Extract the (x, y) coordinate from the center of the cell holding the provided text.  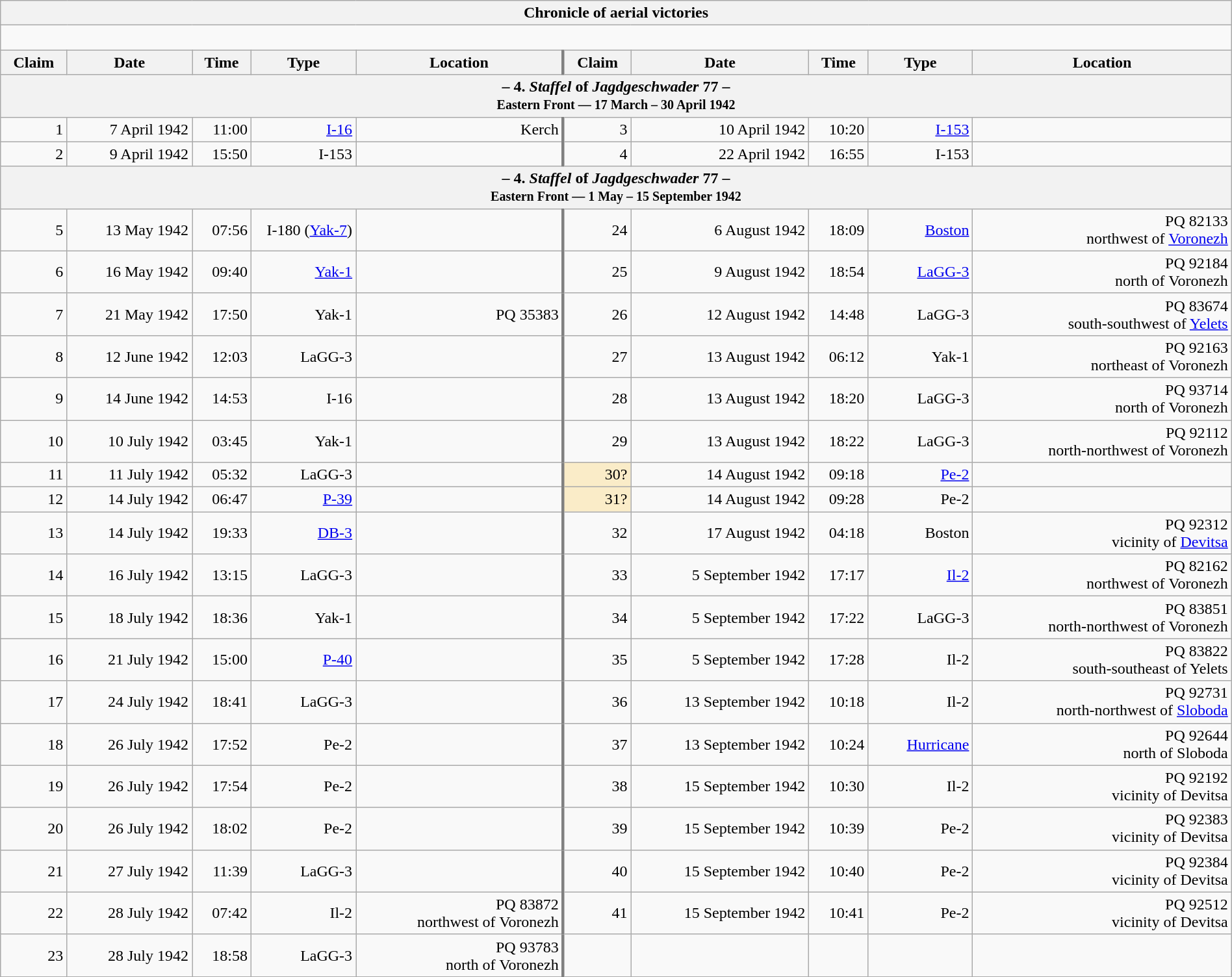
1 (34, 129)
11:00 (222, 129)
20 (34, 829)
PQ 92184 north of Voronezh (1102, 272)
05:32 (222, 475)
17:50 (222, 314)
9 August 1942 (720, 272)
24 July 1942 (130, 702)
9 April 1942 (130, 154)
10:20 (838, 129)
22 (34, 913)
18:36 (222, 617)
16 (34, 660)
PQ 35383 (460, 314)
09:28 (838, 500)
38 (597, 786)
PQ 92731 north-northwest of Sloboda (1102, 702)
6 (34, 272)
6 August 1942 (720, 230)
22 April 1942 (720, 154)
4 (597, 154)
11 (34, 475)
17 (34, 702)
PQ 83822 south-southeast of Yelets (1102, 660)
PQ 83872 northwest of Voronezh (460, 913)
14 June 1942 (130, 399)
PQ 92163 northeast of Voronezh (1102, 356)
14 (34, 576)
23 (34, 955)
14:48 (838, 314)
10:30 (838, 786)
16 July 1942 (130, 576)
17:17 (838, 576)
31? (597, 500)
12 (34, 500)
9 (34, 399)
5 (34, 230)
18:41 (222, 702)
3 (597, 129)
PQ 92384vicinity of Devitsa (1102, 870)
18:22 (838, 440)
07:42 (222, 913)
DB-3 (304, 533)
10 (34, 440)
18 (34, 744)
10:18 (838, 702)
PQ 92192vicinity of Devitsa (1102, 786)
18 July 1942 (130, 617)
PQ 92312vicinity of Devitsa (1102, 533)
10 July 1942 (130, 440)
16 May 1942 (130, 272)
18:02 (222, 829)
17:28 (838, 660)
27 July 1942 (130, 870)
– 4. Staffel of Jagdgeschwader 77 –Eastern Front — 17 March – 30 April 1942 (616, 96)
Chronicle of aerial victories (616, 13)
PQ 92383vicinity of Devitsa (1102, 829)
PQ 92644 north of Sloboda (1102, 744)
21 July 1942 (130, 660)
30? (597, 475)
Kerch (460, 129)
27 (597, 356)
10:40 (838, 870)
17:22 (838, 617)
PQ 92112 north-northwest of Voronezh (1102, 440)
09:40 (222, 272)
PQ 93714 north of Voronezh (1102, 399)
18:09 (838, 230)
06:47 (222, 500)
7 April 1942 (130, 129)
25 (597, 272)
15:00 (222, 660)
12 June 1942 (130, 356)
21 (34, 870)
12:03 (222, 356)
7 (34, 314)
21 May 1942 (130, 314)
15:50 (222, 154)
19 (34, 786)
11:39 (222, 870)
PQ 82162 northwest of Voronezh (1102, 576)
10:41 (838, 913)
11 July 1942 (130, 475)
– 4. Staffel of Jagdgeschwader 77 –Eastern Front — 1 May – 15 September 1942 (616, 187)
17:54 (222, 786)
13:15 (222, 576)
28 (597, 399)
03:45 (222, 440)
35 (597, 660)
14:53 (222, 399)
P-40 (304, 660)
15 (34, 617)
40 (597, 870)
10:24 (838, 744)
13 May 1942 (130, 230)
17:52 (222, 744)
07:56 (222, 230)
29 (597, 440)
36 (597, 702)
2 (34, 154)
39 (597, 829)
34 (597, 617)
24 (597, 230)
12 August 1942 (720, 314)
PQ 93783 north of Voronezh (460, 955)
18:58 (222, 955)
18:20 (838, 399)
33 (597, 576)
10:39 (838, 829)
16:55 (838, 154)
37 (597, 744)
I-180 (Yak-7) (304, 230)
PQ 83851 north-northwest of Voronezh (1102, 617)
04:18 (838, 533)
P-39 (304, 500)
PQ 83674 south-southwest of Yelets (1102, 314)
PQ 82133 northwest of Voronezh (1102, 230)
06:12 (838, 356)
18:54 (838, 272)
PQ 92512vicinity of Devitsa (1102, 913)
26 (597, 314)
13 (34, 533)
8 (34, 356)
32 (597, 533)
41 (597, 913)
19:33 (222, 533)
09:18 (838, 475)
17 August 1942 (720, 533)
10 April 1942 (720, 129)
Hurricane (920, 744)
